Identify which cell holds the provided text, then report its (X, Y) central coordinate. 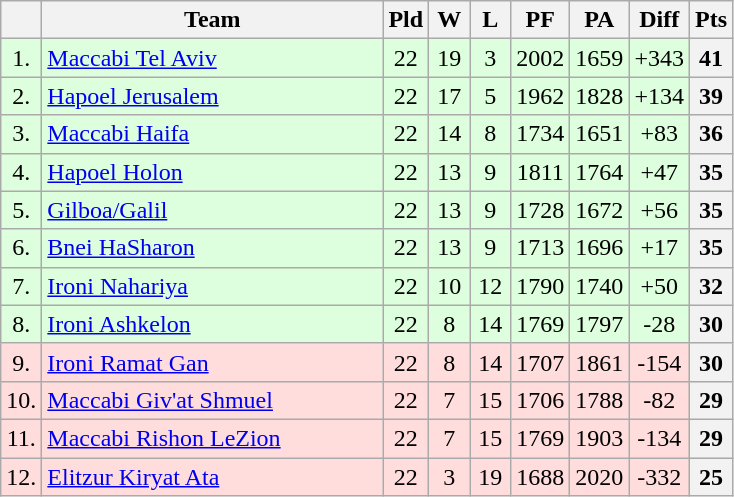
6. (22, 248)
12. (22, 477)
8. (22, 324)
-134 (660, 438)
Hapoel Jerusalem (212, 96)
Diff (660, 20)
1861 (600, 362)
1. (22, 58)
Bnei HaSharon (212, 248)
11. (22, 438)
32 (710, 286)
Gilboa/Galil (212, 210)
Ironi Nahariya (212, 286)
Maccabi Giv'at Shmuel (212, 400)
3. (22, 134)
7. (22, 286)
1696 (600, 248)
41 (710, 58)
5. (22, 210)
36 (710, 134)
10 (450, 286)
-82 (660, 400)
1672 (600, 210)
1788 (600, 400)
+343 (660, 58)
1713 (540, 248)
PF (540, 20)
1797 (600, 324)
-28 (660, 324)
1828 (600, 96)
1764 (600, 172)
4. (22, 172)
Team (212, 20)
12 (490, 286)
1659 (600, 58)
Maccabi Rishon LeZion (212, 438)
+134 (660, 96)
Maccabi Tel Aviv (212, 58)
1651 (600, 134)
Hapoel Holon (212, 172)
+50 (660, 286)
1688 (540, 477)
-154 (660, 362)
1707 (540, 362)
L (490, 20)
1728 (540, 210)
10. (22, 400)
+56 (660, 210)
1962 (540, 96)
Pts (710, 20)
PA (600, 20)
2002 (540, 58)
39 (710, 96)
Ironi Ramat Gan (212, 362)
-332 (660, 477)
2. (22, 96)
1903 (600, 438)
+83 (660, 134)
+17 (660, 248)
5 (490, 96)
1706 (540, 400)
Pld (406, 20)
9. (22, 362)
Ironi Ashkelon (212, 324)
17 (450, 96)
1740 (600, 286)
Elitzur Kiryat Ata (212, 477)
W (450, 20)
1811 (540, 172)
1790 (540, 286)
1734 (540, 134)
2020 (600, 477)
25 (710, 477)
Maccabi Haifa (212, 134)
+47 (660, 172)
